Capture the cell that displays the provided text and extract its (X, Y) central coordinate. 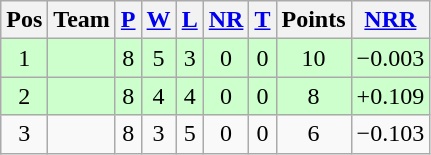
2 (24, 96)
W (158, 20)
NRR (390, 20)
10 (314, 58)
−0.003 (390, 58)
Pos (24, 20)
1 (24, 58)
NR (226, 20)
Points (314, 20)
6 (314, 134)
Team (82, 20)
−0.103 (390, 134)
P (128, 20)
L (190, 20)
+0.109 (390, 96)
T (262, 20)
